Scan for the cell matching the given text and deliver its [x, y] coordinate at center. 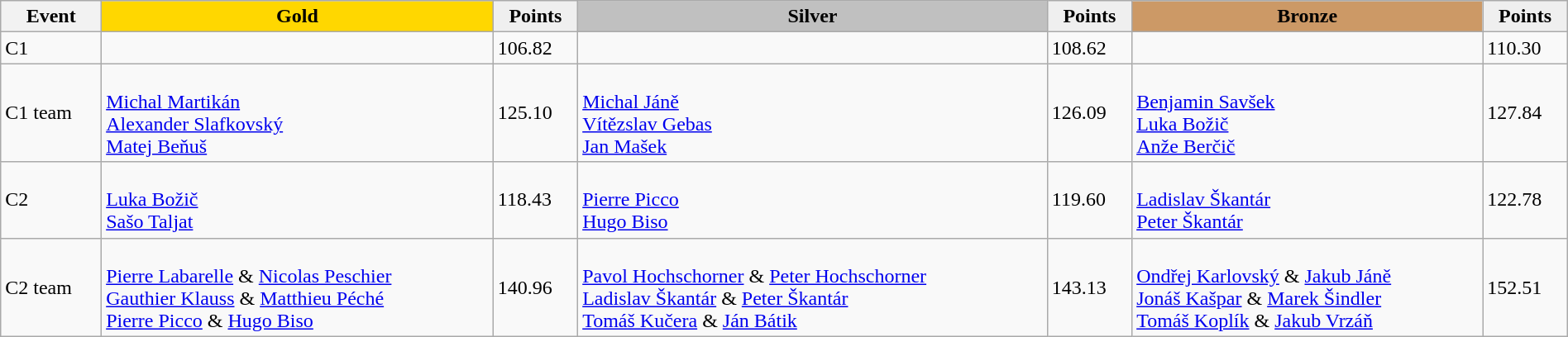
106.82 [535, 48]
Gold [298, 17]
Michal MartikánAlexander SlafkovskýMatej Beňuš [298, 112]
126.09 [1089, 112]
Event [51, 17]
Ladislav ŠkantárPeter Škantár [1307, 200]
C1 [51, 48]
152.51 [1525, 287]
C2 team [51, 287]
Ondřej Karlovský & Jakub JáněJonáš Kašpar & Marek ŠindlerTomáš Koplík & Jakub Vrzáň [1307, 287]
122.78 [1525, 200]
Michal JáněVítězslav GebasJan Mašek [813, 112]
110.30 [1525, 48]
118.43 [535, 200]
Pierre Labarelle & Nicolas PeschierGauthier Klauss & Matthieu PéchéPierre Picco & Hugo Biso [298, 287]
Benjamin SavšekLuka BožičAnže Berčič [1307, 112]
Silver [813, 17]
125.10 [535, 112]
Bronze [1307, 17]
143.13 [1089, 287]
Pierre PiccoHugo Biso [813, 200]
119.60 [1089, 200]
C1 team [51, 112]
Luka BožičSašo Taljat [298, 200]
C2 [51, 200]
108.62 [1089, 48]
Pavol Hochschorner & Peter HochschornerLadislav Škantár & Peter ŠkantárTomáš Kučera & Ján Bátik [813, 287]
140.96 [535, 287]
127.84 [1525, 112]
